For the text-containing cell, return its midpoint in [x, y] coordinate format. 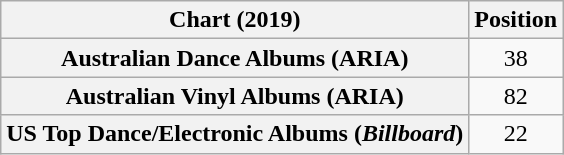
82 [516, 96]
US Top Dance/Electronic Albums (Billboard) [235, 134]
Australian Dance Albums (ARIA) [235, 58]
Australian Vinyl Albums (ARIA) [235, 96]
Chart (2019) [235, 20]
38 [516, 58]
Position [516, 20]
22 [516, 134]
